Search for the cell housing the specified text and yield its (X, Y) center coordinate. 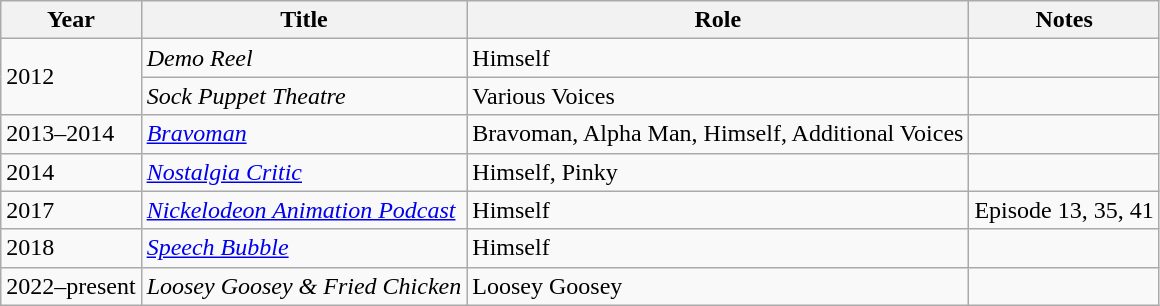
Bravoman (304, 134)
Year (71, 20)
2017 (71, 210)
Speech Bubble (304, 248)
2018 (71, 248)
2012 (71, 77)
Nostalgia Critic (304, 172)
2013–2014 (71, 134)
Various Voices (718, 96)
2014 (71, 172)
Role (718, 20)
Loosey Goosey (718, 286)
Notes (1064, 20)
Bravoman, Alpha Man, Himself, Additional Voices (718, 134)
2022–present (71, 286)
Himself, Pinky (718, 172)
Episode 13, 35, 41 (1064, 210)
Sock Puppet Theatre (304, 96)
Title (304, 20)
Demo Reel (304, 58)
Nickelodeon Animation Podcast (304, 210)
Loosey Goosey & Fried Chicken (304, 286)
